Find where the given text appears and provide that cell's center as (x, y) coordinate. 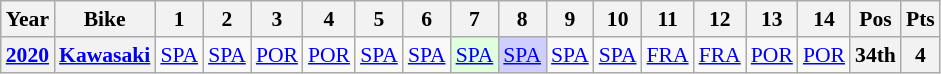
2020 (28, 55)
2 (227, 19)
12 (720, 19)
Pts (920, 19)
Kawasaki (104, 55)
1 (179, 19)
10 (618, 19)
14 (824, 19)
Pos (876, 19)
3 (277, 19)
6 (427, 19)
11 (668, 19)
Bike (104, 19)
7 (475, 19)
13 (772, 19)
5 (379, 19)
9 (570, 19)
Year (28, 19)
8 (522, 19)
34th (876, 55)
